Scan for the cell matching the given text and deliver its [x, y] coordinate at center. 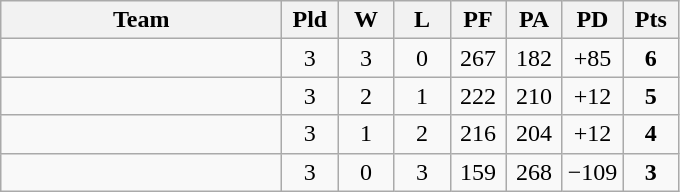
216 [478, 134]
PF [478, 20]
Team [142, 20]
PA [534, 20]
L [422, 20]
210 [534, 96]
267 [478, 58]
182 [534, 58]
268 [534, 172]
PD [592, 20]
−109 [592, 172]
Pts [651, 20]
5 [651, 96]
W [366, 20]
159 [478, 172]
222 [478, 96]
204 [534, 134]
Pld [310, 20]
+85 [592, 58]
6 [651, 58]
4 [651, 134]
